Capture the cell that displays the provided text and extract its [x, y] central coordinate. 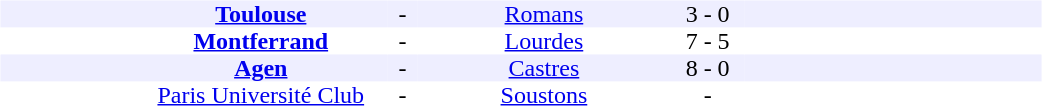
Castres [544, 68]
7 - 5 [707, 42]
Agen [261, 68]
8 - 0 [707, 68]
3 - 0 [707, 14]
Paris Université Club [261, 96]
Montferrand [261, 42]
Lourdes [544, 42]
Romans [544, 14]
Soustons [544, 96]
Toulouse [261, 14]
